Pinpoint the cell where the given text exists, returning its [X, Y] midpoint coordinate. 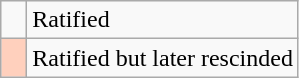
Ratified but later rescinded [163, 58]
Ratified [163, 20]
